For the text-containing cell, return its midpoint in [X, Y] coordinate format. 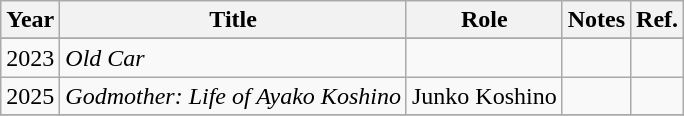
Year [30, 20]
Notes [596, 20]
Title [234, 20]
Ref. [658, 20]
Godmother: Life of Ayako Koshino [234, 96]
2025 [30, 96]
2023 [30, 58]
Old Car [234, 58]
Junko Koshino [484, 96]
Role [484, 20]
